Return the [X, Y] coordinate for the center point of the cell that contains the specified text.  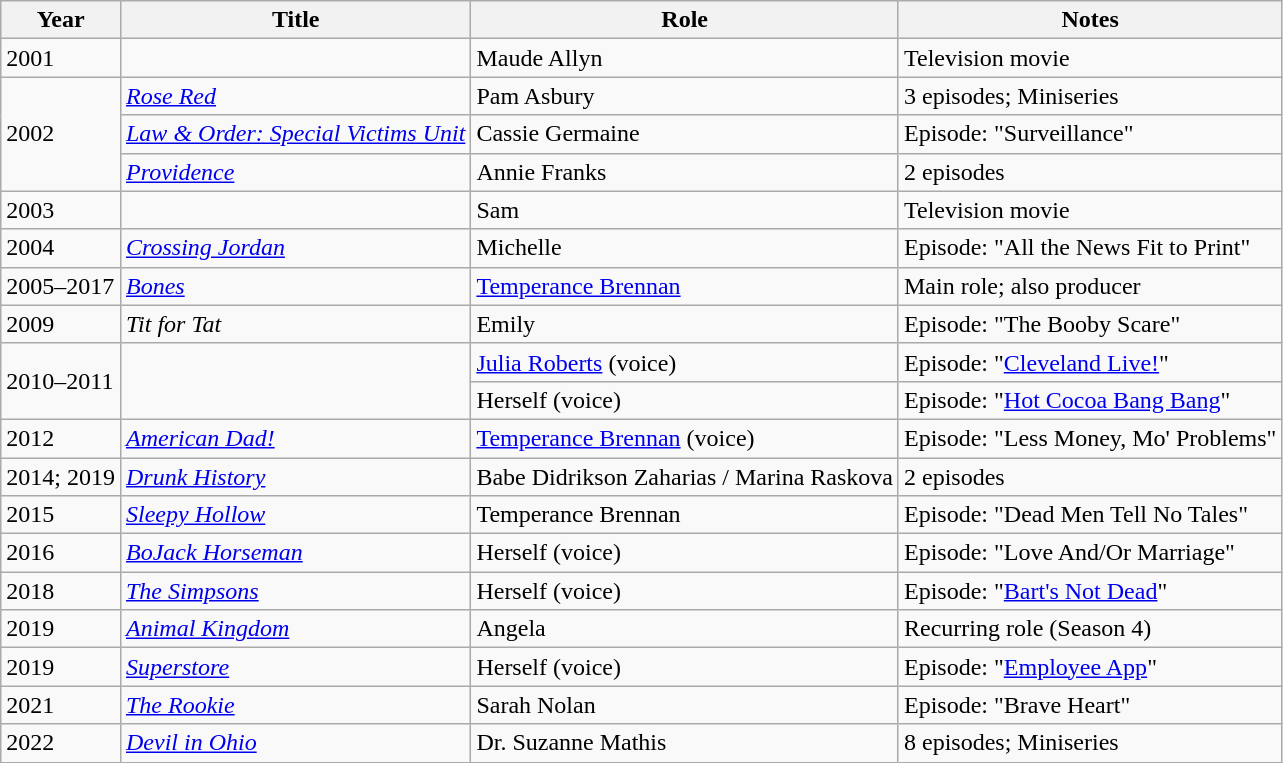
Drunk History [295, 477]
Angela [685, 629]
Bones [295, 286]
Superstore [295, 667]
Recurring role (Season 4) [1090, 629]
Episode: "Brave Heart" [1090, 705]
Temperance Brennan (voice) [685, 438]
2015 [61, 515]
2022 [61, 743]
Title [295, 20]
Dr. Suzanne Mathis [685, 743]
Episode: "Hot Cocoa Bang Bang" [1090, 400]
BoJack Horseman [295, 553]
Episode: "Cleveland Live!" [1090, 362]
Law & Order: Special Victims Unit [295, 134]
2004 [61, 248]
Sarah Nolan [685, 705]
The Simpsons [295, 591]
8 episodes; Miniseries [1090, 743]
3 episodes; Miniseries [1090, 96]
Julia Roberts (voice) [685, 362]
Episode: "Employee App" [1090, 667]
2012 [61, 438]
2016 [61, 553]
Notes [1090, 20]
Sam [685, 210]
Pam Asbury [685, 96]
Crossing Jordan [295, 248]
2005–2017 [61, 286]
Year [61, 20]
Episode: "All the News Fit to Print" [1090, 248]
Tit for Tat [295, 324]
Episode: "Dead Men Tell No Tales" [1090, 515]
Maude Allyn [685, 58]
Episode: "Surveillance" [1090, 134]
Cassie Germaine [685, 134]
Role [685, 20]
Rose Red [295, 96]
Animal Kingdom [295, 629]
2003 [61, 210]
Annie Franks [685, 172]
2014; 2019 [61, 477]
Michelle [685, 248]
Sleepy Hollow [295, 515]
2009 [61, 324]
American Dad! [295, 438]
Babe Didrikson Zaharias / Marina Raskova [685, 477]
Episode: "The Booby Scare" [1090, 324]
2010–2011 [61, 381]
2018 [61, 591]
Episode: "Less Money, Mo' Problems" [1090, 438]
Emily [685, 324]
Episode: "Love And/Or Marriage" [1090, 553]
Main role; also producer [1090, 286]
The Rookie [295, 705]
2001 [61, 58]
Devil in Ohio [295, 743]
Providence [295, 172]
2002 [61, 134]
2021 [61, 705]
Episode: "Bart's Not Dead" [1090, 591]
